Extract the (X, Y) coordinate from the center of the cell holding the provided text.  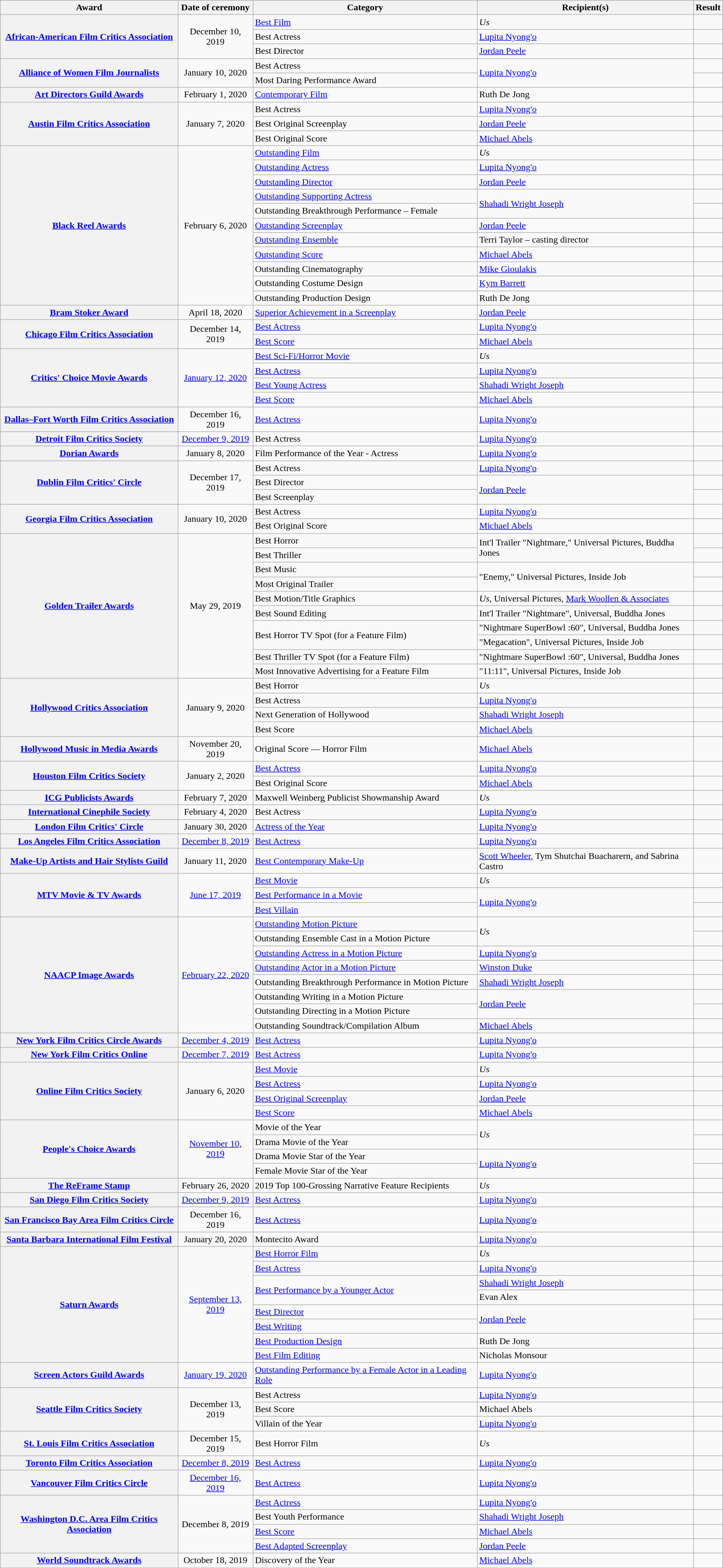
Movie of the Year (365, 1127)
Most Innovative Advertising for a Feature Film (365, 671)
Alliance of Women Film Journalists (89, 73)
December 15, 2019 (215, 1443)
Outstanding Writing in a Motion Picture (365, 997)
Best Performance by a Younger Actor (365, 1290)
November 20, 2019 (215, 749)
Superior Achievement in a Screenplay (365, 312)
Mike Gioulakis (585, 269)
Los Angeles Film Critics Association (89, 841)
Contemporary Film (365, 95)
Art Directors Guild Awards (89, 95)
Kym Barrett (585, 283)
February 7, 2020 (215, 798)
February 26, 2020 (215, 1185)
Most Original Trailer (365, 584)
Georgia Film Critics Association (89, 519)
Actress of the Year (365, 827)
San Francisco Bay Area Film Critics Circle (89, 1220)
Screen Actors Guild Awards (89, 1375)
February 1, 2020 (215, 95)
Most Daring Performance Award (365, 80)
Montecito Award (365, 1239)
International Cinephile Society (89, 812)
Int'l Trailer "Nightmare", Universal, Buddha Jones (585, 613)
Outstanding Directing in a Motion Picture (365, 1011)
Best Sound Editing (365, 613)
Dublin Film Critics' Circle (89, 482)
St. Louis Film Critics Association (89, 1443)
Critics' Choice Movie Awards (89, 378)
World Soundtrack Awards (89, 1560)
Outstanding Score (365, 254)
Outstanding Director (365, 182)
NAACP Image Awards (89, 975)
Maxwell Weinberg Publicist Showmanship Award (365, 798)
Outstanding Performance by a Female Actor in a Leading Role (365, 1375)
Bram Stoker Award (89, 312)
Outstanding Actress in a Motion Picture (365, 953)
The ReFrame Stamp (89, 1185)
Saturn Awards (89, 1304)
Best Motion/Title Graphics (365, 598)
Washington D.C. Area Film Critics Association (89, 1524)
Hollywood Music in Media Awards (89, 749)
Outstanding Costume Design (365, 283)
London Film Critics' Circle (89, 827)
Outstanding Actor in a Motion Picture (365, 968)
December 17, 2019 (215, 482)
Recipient(s) (585, 8)
Dorian Awards (89, 454)
New York Film Critics Online (89, 1055)
Outstanding Ensemble Cast in a Motion Picture (365, 939)
Scott Wheeler, Tym Shutchai Buacharern, and Sabrina Castro (585, 860)
January 11, 2020 (215, 860)
May 29, 2019 (215, 606)
Seattle Film Critics Society (89, 1409)
April 18, 2020 (215, 312)
Evan Alex (585, 1297)
Best Sci-Fi/Horror Movie (365, 356)
December 10, 2019 (215, 37)
Drama Movie of the Year (365, 1142)
Best Writing (365, 1326)
Best Screenplay (365, 497)
Category (365, 8)
Golden Trailer Awards (89, 606)
Best Adapted Screenplay (365, 1546)
Dallas–Fort Worth Film Critics Association (89, 419)
Best Youth Performance (365, 1517)
Best Contemporary Make-Up (365, 860)
February 22, 2020 (215, 975)
Outstanding Breakthrough Performance in Motion Picture (365, 982)
September 13, 2019 (215, 1304)
Online Film Critics Society (89, 1091)
Outstanding Actress (365, 167)
Winston Duke (585, 968)
Original Score — Horror Film (365, 749)
Us, Universal Pictures, Mark Woollen & Associates (585, 598)
November 10, 2019 (215, 1149)
"11:11", Universal Pictures, Inside Job (585, 671)
Houston Film Critics Society (89, 776)
Outstanding Breakthrough Performance – Female (365, 211)
Award (89, 8)
People's Choice Awards (89, 1149)
Nicholas Monsour (585, 1355)
January 7, 2020 (215, 124)
January 20, 2020 (215, 1239)
December 14, 2019 (215, 334)
January 2, 2020 (215, 776)
January 19, 2020 (215, 1375)
Villain of the Year (365, 1424)
Best Production Design (365, 1341)
ICG Publicists Awards (89, 798)
Best Film Editing (365, 1355)
Vancouver Film Critics Circle (89, 1483)
Terri Taylor – casting director (585, 240)
Female Movie Star of the Year (365, 1171)
Toronto Film Critics Association (89, 1463)
Best Horror TV Spot (for a Feature Film) (365, 635)
Austin Film Critics Association (89, 124)
"Megacation", Universal Pictures, Inside Job (585, 642)
Outstanding Supporting Actress (365, 196)
Outstanding Soundtrack/Compilation Album (365, 1026)
Make-Up Artists and Hair Stylists Guild (89, 860)
Best Performance in a Movie (365, 895)
Outstanding Production Design (365, 298)
Best Young Actress (365, 385)
January 12, 2020 (215, 378)
Outstanding Cinematography (365, 269)
African-American Film Critics Association (89, 37)
Next Generation of Hollywood (365, 715)
Black Reel Awards (89, 225)
New York Film Critics Circle Awards (89, 1040)
February 4, 2020 (215, 812)
January 9, 2020 (215, 708)
January 8, 2020 (215, 454)
Best Thriller (365, 555)
Outstanding Motion Picture (365, 924)
December 4, 2019 (215, 1040)
Outstanding Ensemble (365, 240)
Detroit Film Critics Society (89, 439)
February 6, 2020 (215, 225)
San Diego Film Critics Society (89, 1200)
Chicago Film Critics Association (89, 334)
Drama Movie Star of the Year (365, 1156)
Best Film (365, 22)
January 30, 2020 (215, 827)
2019 Top 100-Grossing Narrative Feature Recipients (365, 1185)
Best Music (365, 569)
"Enemy," Universal Pictures, Inside Job (585, 577)
Best Villain (365, 910)
MTV Movie & TV Awards (89, 895)
December 13, 2019 (215, 1409)
Outstanding Film (365, 153)
Film Performance of the Year - Actress (365, 454)
Discovery of the Year (365, 1560)
Result (708, 8)
Hollywood Critics Association (89, 708)
Date of ceremony (215, 8)
Santa Barbara International Film Festival (89, 1239)
Best Thriller TV Spot (for a Feature Film) (365, 656)
June 17, 2019 (215, 895)
January 6, 2020 (215, 1091)
Int'l Trailer "Nightmare," Universal Pictures, Buddha Jones (585, 548)
Outstanding Screenplay (365, 225)
October 18, 2019 (215, 1560)
December 7, 2019 (215, 1055)
